Return the [x, y] coordinate for the center point of the cell that contains the specified text.  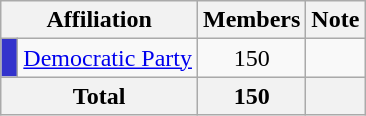
Democratic Party [108, 58]
Total [100, 96]
Members [251, 20]
Affiliation [100, 20]
Note [336, 20]
